Provide the [x, y] coordinate of the cell's center where the given text is located.  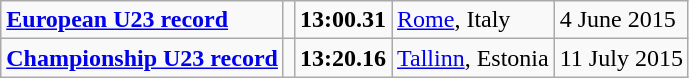
Rome, Italy [474, 20]
4 June 2015 [621, 20]
13:20.16 [342, 58]
13:00.31 [342, 20]
European U23 record [142, 20]
Championship U23 record [142, 58]
11 July 2015 [621, 58]
Tallinn, Estonia [474, 58]
